Provide the [X, Y] coordinate of the cell's center where the given text is located.  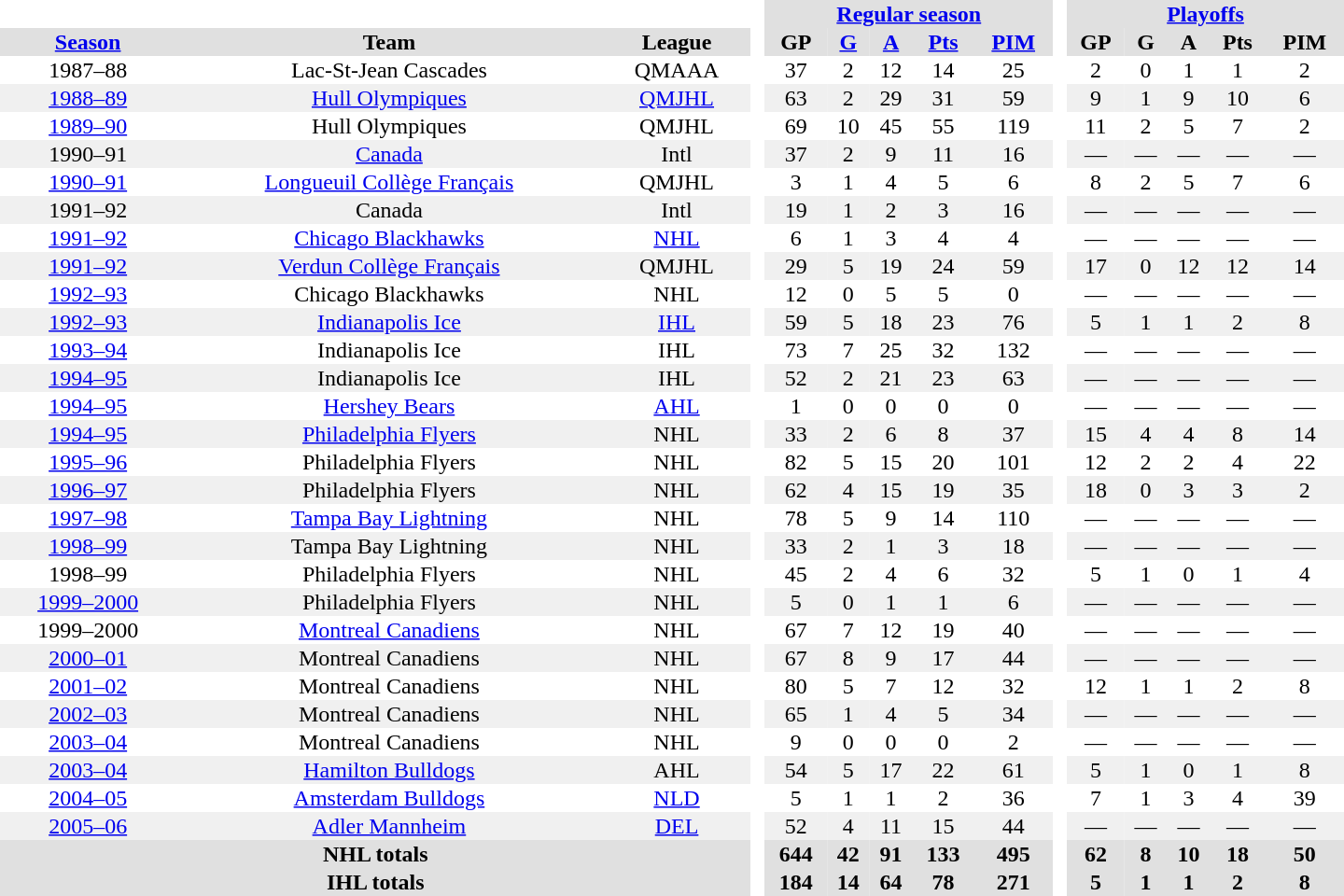
2005–06 [88, 826]
271 [1014, 882]
1996–97 [88, 490]
2000–01 [88, 658]
65 [796, 714]
133 [943, 854]
1987–88 [88, 70]
55 [943, 126]
NHL totals [375, 854]
Longueuil Collège Français [388, 182]
Regular season [909, 14]
39 [1305, 798]
40 [1014, 630]
1997–98 [88, 518]
DEL [678, 826]
Playoffs [1206, 14]
42 [848, 854]
76 [1014, 322]
League [678, 42]
2002–03 [88, 714]
184 [796, 882]
35 [1014, 490]
91 [891, 854]
Adler Mannheim [388, 826]
132 [1014, 350]
Verdun Collège Français [388, 266]
Hamilton Bulldogs [388, 770]
73 [796, 350]
82 [796, 462]
1989–90 [88, 126]
1995–96 [88, 462]
2004–05 [88, 798]
Amsterdam Bulldogs [388, 798]
Season [88, 42]
NLD [678, 798]
Lac-St-Jean Cascades [388, 70]
20 [943, 462]
1988–89 [88, 98]
Hershey Bears [388, 406]
QMAAA [678, 70]
34 [1014, 714]
110 [1014, 518]
50 [1305, 854]
119 [1014, 126]
IHL totals [375, 882]
2001–02 [88, 686]
80 [796, 686]
24 [943, 266]
36 [1014, 798]
Team [388, 42]
64 [891, 882]
54 [796, 770]
1993–94 [88, 350]
69 [796, 126]
31 [943, 98]
21 [891, 378]
61 [1014, 770]
101 [1014, 462]
644 [796, 854]
495 [1014, 854]
